Return the [X, Y] coordinate for the center point of the cell that contains the specified text.  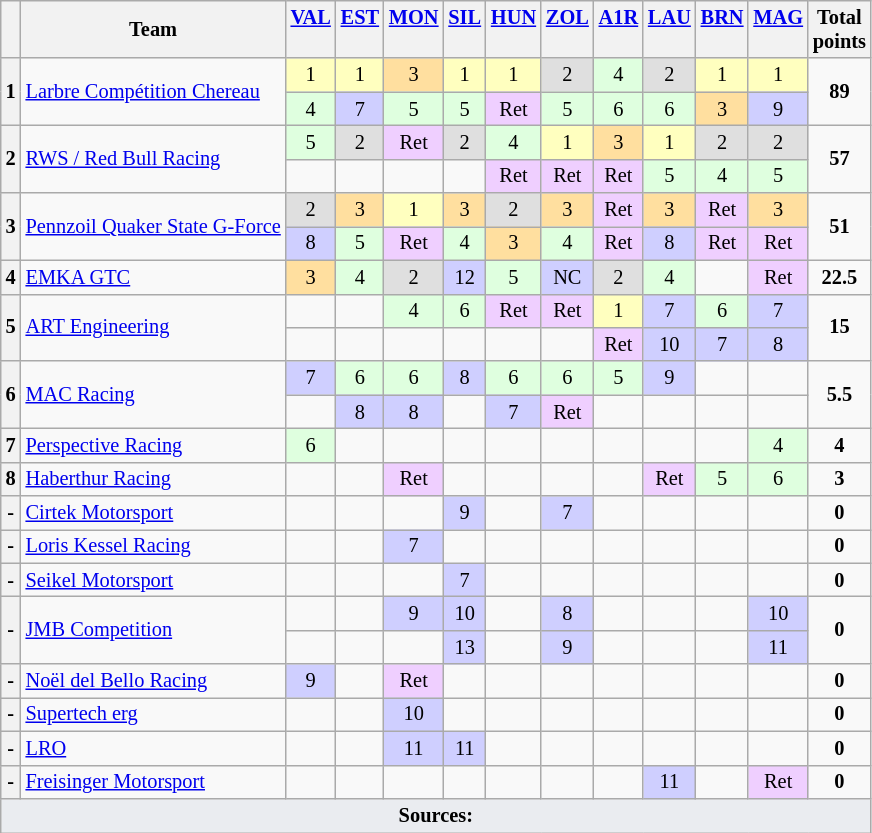
Cirtek Motorsport [154, 513]
EST [360, 29]
5.5 [840, 394]
MON [414, 29]
SIL [464, 29]
Perspective Racing [154, 445]
Larbre Compétition Chereau [154, 92]
MAC Racing [154, 394]
LRO [154, 748]
JMB Competition [154, 630]
NC [568, 277]
22.5 [840, 277]
ART Engineering [154, 328]
EMKA GTC [154, 277]
RWS / Red Bull Racing [154, 158]
Seikel Motorsport [154, 580]
Freisinger Motorsport [154, 782]
ZOL [568, 29]
Noël del Bello Racing [154, 681]
13 [464, 647]
A1R [618, 29]
12 [464, 277]
Loris Kessel Racing [154, 546]
BRN [722, 29]
57 [840, 158]
Sources: [436, 815]
HUN [514, 29]
15 [840, 328]
VAL [311, 29]
Team [154, 29]
Pennzoil Quaker State G-Force [154, 226]
MAG [778, 29]
89 [840, 92]
Totalpoints [840, 29]
Haberthur Racing [154, 479]
LAU [670, 29]
51 [840, 226]
Supertech erg [154, 714]
